From the cell containing the given text, extract its center point as [X, Y] coordinate. 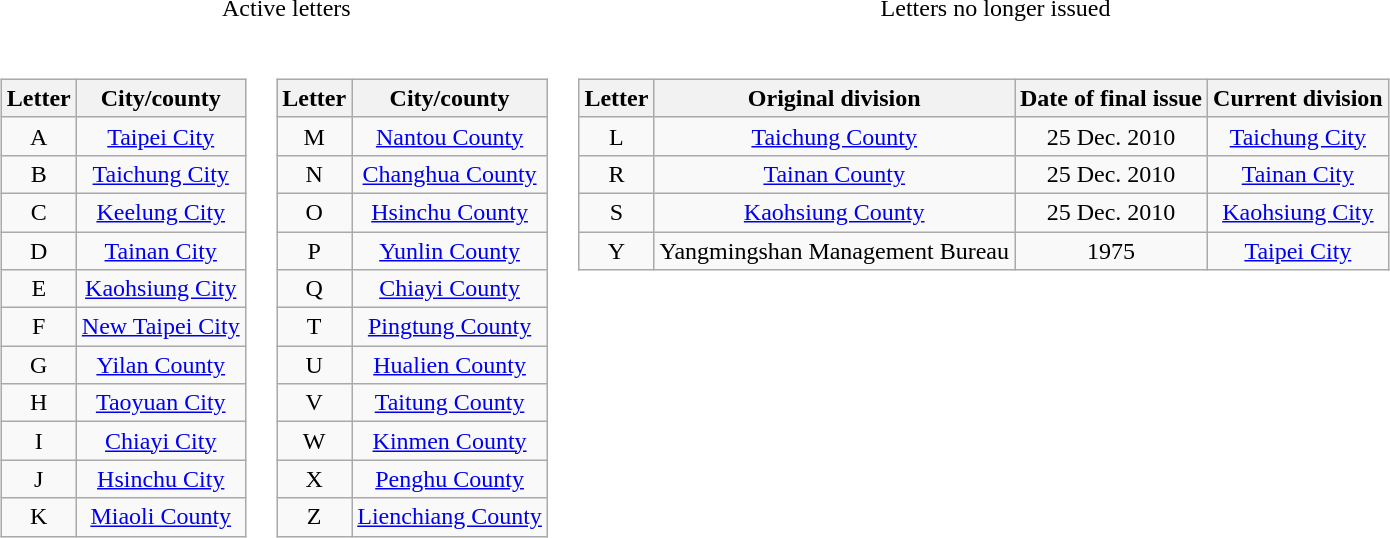
V [314, 403]
K [38, 517]
Original division [834, 98]
Taoyuan City [160, 403]
Penghu County [450, 479]
Changhua County [450, 174]
X [314, 479]
Miaoli County [160, 517]
C [38, 212]
A [38, 136]
1975 [1110, 251]
Taitung County [450, 403]
New Taipei City [160, 327]
M [314, 136]
B [38, 174]
J [38, 479]
Chiayi City [160, 441]
O [314, 212]
Chiayi County [450, 289]
G [38, 365]
S [616, 212]
Yangmingshan Management Bureau [834, 251]
L [616, 136]
D [38, 251]
Y [616, 251]
U [314, 365]
Lienchiang County [450, 517]
F [38, 327]
N [314, 174]
Hualien County [450, 365]
Tainan County [834, 174]
Date of final issue [1110, 98]
H [38, 403]
Taichung County [834, 136]
Nantou County [450, 136]
Keelung City [160, 212]
T [314, 327]
P [314, 251]
R [616, 174]
E [38, 289]
Hsinchu City [160, 479]
Yilan County [160, 365]
Yunlin County [450, 251]
W [314, 441]
Hsinchu County [450, 212]
I [38, 441]
Z [314, 517]
Q [314, 289]
Kaohsiung County [834, 212]
Current division [1298, 98]
Pingtung County [450, 327]
Kinmen County [450, 441]
